Identify which cell holds the provided text, then report its [X, Y] central coordinate. 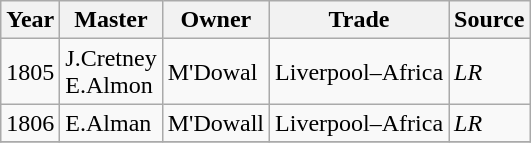
Source [490, 20]
Trade [360, 20]
J.CretneyE.Almon [111, 72]
E.Alman [111, 123]
1806 [30, 123]
M'Dowall [216, 123]
1805 [30, 72]
Year [30, 20]
M'Dowal [216, 72]
Master [111, 20]
Owner [216, 20]
